Search for the cell housing the specified text and yield its [X, Y] center coordinate. 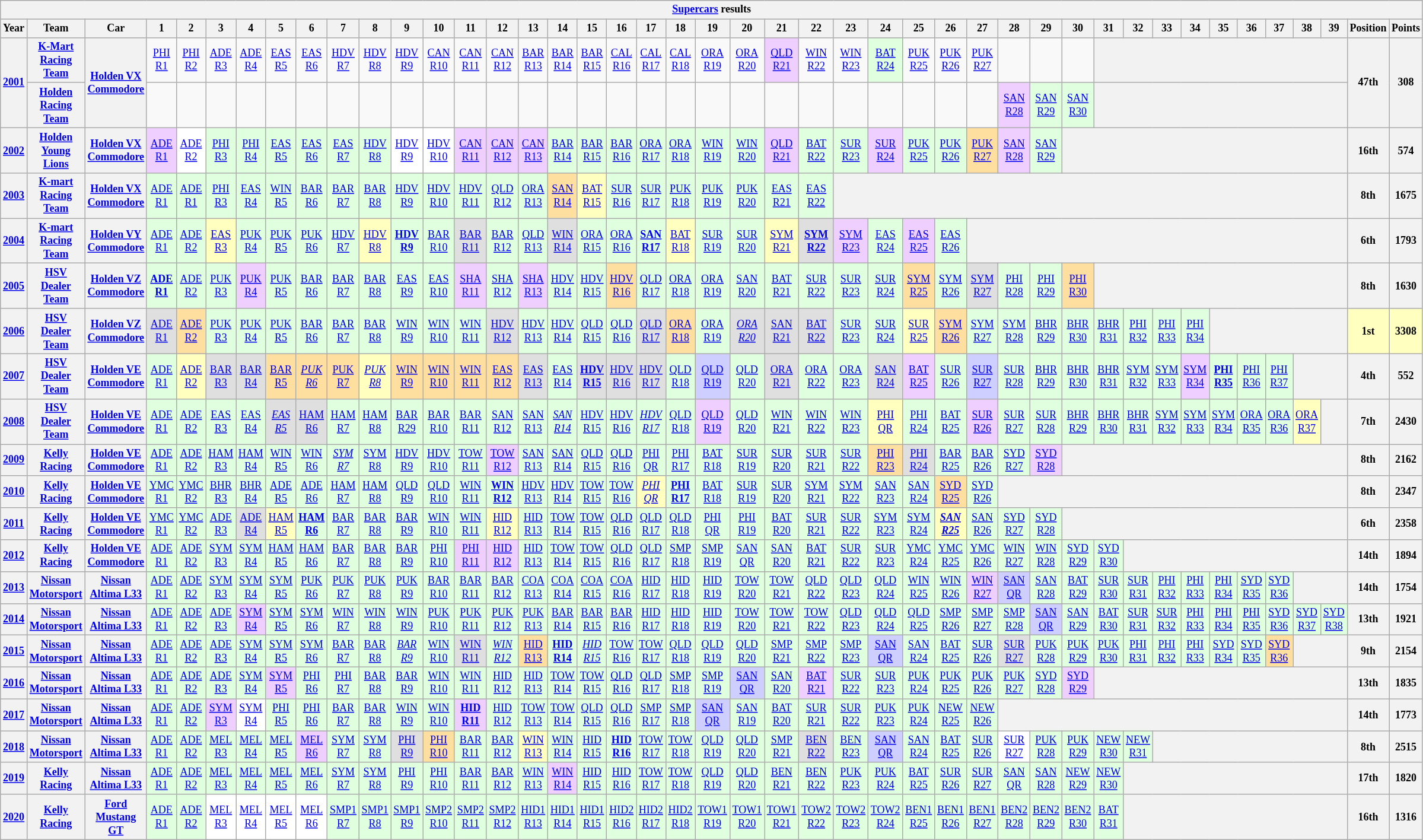
29 [1046, 28]
EASR25 [919, 241]
SANR26 [982, 524]
ORAR21 [782, 376]
EASR21 [782, 196]
2515 [1406, 747]
2002 [14, 150]
EASR10 [439, 286]
2001 [14, 82]
NEWR31 [1138, 747]
17th [1368, 778]
SMPR17 [651, 715]
1 [161, 28]
BENR21 [782, 778]
YMCR26 [982, 556]
WINR6 [312, 460]
PHIR29 [1046, 286]
BEN1R25 [919, 817]
SANR25 [951, 524]
308 [1406, 82]
TOW1R20 [747, 817]
2005 [14, 286]
35 [1224, 28]
30 [1078, 28]
HIDR14 [563, 651]
WINR26 [951, 587]
1675 [1406, 196]
SYDR37 [1307, 619]
4th [1368, 376]
PUKR19 [712, 196]
HID1R14 [563, 817]
COAR13 [533, 587]
32 [1138, 28]
BATR30 [1109, 619]
38 [1307, 28]
SYDR26 [982, 492]
1921 [1406, 619]
PUKR11 [470, 619]
19 [712, 28]
34 [1195, 28]
PUKR20 [747, 196]
HID2R16 [622, 817]
2008 [14, 421]
9 [407, 28]
PHIR4 [252, 150]
2015 [14, 651]
BEN2R30 [1078, 817]
EASR12 [502, 376]
24 [886, 28]
HID2R18 [680, 817]
SHAR12 [502, 286]
SURR32 [1167, 619]
WINR21 [782, 421]
1773 [1406, 715]
CALR18 [680, 60]
SURR30 [1109, 587]
SANR21 [782, 331]
PHIR23 [886, 460]
PHIR7 [343, 683]
2014 [14, 619]
TOW2R24 [886, 817]
15 [592, 28]
4 [252, 28]
PUKR18 [680, 196]
BARR26 [982, 460]
BHRR4 [252, 492]
SYDR38 [1333, 619]
27 [982, 28]
HID2R17 [651, 817]
Supercars results [712, 9]
ORAR16 [622, 241]
2009 [14, 460]
Car [116, 28]
HID1R15 [592, 817]
PHIR37 [1279, 376]
WINR7 [343, 619]
EASR9 [407, 286]
SURR25 [919, 331]
SYDR25 [951, 492]
2020 [14, 817]
WINR20 [747, 150]
WINR19 [712, 150]
3 [221, 28]
BATR15 [592, 196]
HAMR4 [252, 460]
HDVR11 [470, 196]
TOWR13 [533, 715]
6 [312, 28]
552 [1406, 376]
SYMR25 [919, 286]
13 [533, 28]
YMCR24 [919, 556]
SMP1R9 [407, 817]
2011 [14, 524]
28 [1014, 28]
22 [816, 28]
18 [680, 28]
ORAR17 [651, 150]
33 [1167, 28]
TOWR12 [502, 460]
SMP1R8 [375, 817]
2012 [14, 556]
EASR14 [563, 376]
PHIR31 [1138, 651]
HID1R13 [533, 817]
20 [747, 28]
HAMR3 [221, 460]
2016 [14, 683]
SYMR28 [1014, 331]
14 [563, 28]
BARR4 [252, 376]
2430 [1406, 421]
ORAR23 [851, 376]
26 [951, 28]
CANR13 [533, 150]
WINR8 [375, 619]
3308 [1406, 331]
PHIR5 [281, 715]
BATR24 [886, 60]
ORAR37 [1307, 421]
BARR29 [407, 421]
QLDR12 [502, 196]
1316 [1406, 817]
TOW2R22 [816, 817]
TOWR11 [470, 460]
2358 [1406, 524]
SYDR34 [1224, 651]
BEN1R26 [951, 817]
PUKR13 [533, 619]
2347 [1406, 492]
K-Mart Racing Team [56, 60]
7 [343, 28]
25 [919, 28]
PUKR9 [407, 587]
EASR13 [533, 376]
2154 [1406, 651]
BHRR3 [221, 492]
7th [1368, 421]
PUKR30 [1109, 651]
1793 [1406, 241]
NEWR29 [1078, 778]
BARR3 [221, 376]
SYDR30 [1109, 556]
1820 [1406, 778]
CALR17 [651, 60]
BEN2R29 [1046, 817]
SURR16 [622, 196]
2007 [14, 376]
2013 [14, 587]
SANR19 [747, 715]
BENR23 [851, 747]
QLDR9 [407, 492]
Holden VY Commodore [116, 241]
1630 [1406, 286]
ORAR35 [1252, 421]
COAR16 [622, 587]
Holden Racing Team [56, 105]
PHIR2 [191, 60]
EASR26 [951, 241]
ORAR13 [533, 196]
CALR16 [622, 60]
16 [622, 28]
BARR5 [281, 376]
SMP2R12 [502, 817]
YMCR25 [951, 556]
WINR25 [919, 587]
2018 [14, 747]
17 [651, 28]
2010 [14, 492]
12 [502, 28]
HDVR12 [502, 331]
COAR15 [592, 587]
Year [14, 28]
ADER6 [312, 492]
NEWR26 [982, 715]
23 [851, 28]
37 [1279, 28]
TOW2R23 [851, 817]
TOW1R19 [712, 817]
BATR29 [1078, 587]
2 [191, 28]
EASR7 [343, 150]
Holden Young Lions [56, 150]
BEN1R27 [982, 817]
Position [1368, 28]
TOWR22 [816, 619]
2017 [14, 715]
1754 [1406, 587]
BATR31 [1109, 817]
SYMR24 [919, 524]
BARR13 [533, 60]
574 [1406, 150]
HIDR11 [470, 715]
8 [375, 28]
21 [782, 28]
SMPR26 [951, 619]
NEWR25 [951, 715]
2019 [14, 778]
2003 [14, 196]
SMPR22 [816, 651]
Team [56, 28]
47th [1368, 82]
QLDR10 [439, 492]
2006 [14, 331]
ORAR15 [592, 241]
SMPR23 [851, 651]
PUKR10 [439, 619]
CANR10 [439, 60]
PHIR30 [1078, 286]
36 [1252, 28]
SANR30 [1078, 105]
QLDR22 [816, 587]
31 [1109, 28]
PHIR11 [470, 556]
1835 [1406, 683]
5 [281, 28]
Ford Mustang GT [116, 817]
WINR28 [1046, 556]
SMP2R10 [439, 817]
SANR17 [651, 241]
1st [1368, 331]
PHIR1 [161, 60]
BARR25 [951, 460]
SHAR11 [470, 286]
ADER5 [281, 492]
COAR14 [563, 587]
SANR12 [502, 421]
SHAR13 [533, 286]
Points [1406, 28]
ORAR36 [1279, 421]
ORAR22 [816, 376]
PHIR19 [747, 524]
PHIR28 [1014, 286]
BEN2R28 [1014, 817]
SURR17 [651, 196]
SMPR28 [1014, 619]
PHIR36 [1252, 376]
QLDR13 [533, 241]
11 [470, 28]
SANR23 [886, 492]
2162 [1406, 460]
SMPR27 [982, 619]
QLDR25 [919, 619]
10 [439, 28]
SMP2R11 [470, 817]
EASR22 [816, 196]
2004 [14, 241]
SMP1R7 [343, 817]
TOW1R21 [782, 817]
39 [1333, 28]
9th [1368, 651]
1894 [1406, 556]
PUKR12 [502, 619]
EASR24 [886, 241]
